Capture the cell that displays the provided text and extract its [X, Y] central coordinate. 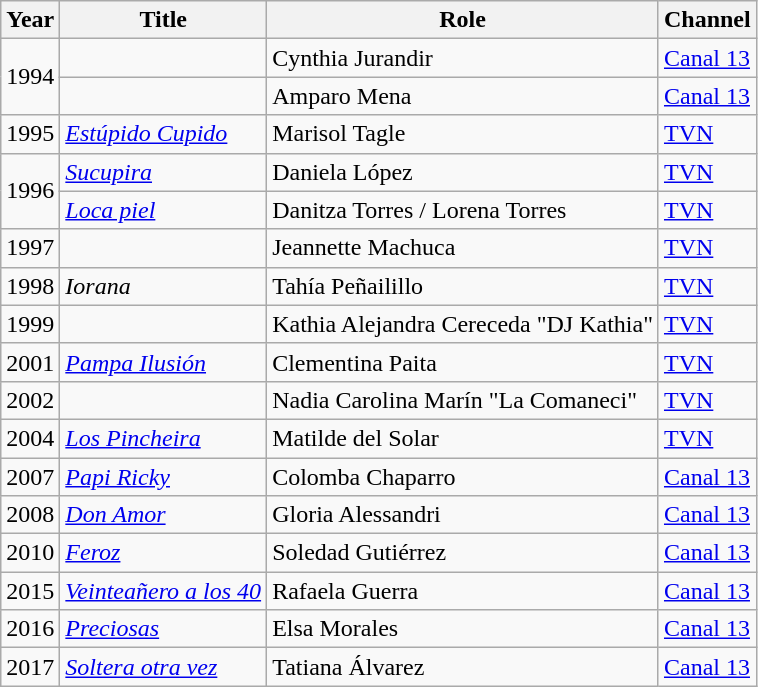
1998 [30, 286]
Jeannette Machuca [463, 248]
Tahía Peñailillo [463, 286]
1995 [30, 134]
Cynthia Jurandir [463, 58]
Soltera otra vez [164, 667]
Los Pincheira [164, 438]
Estúpido Cupido [164, 134]
2007 [30, 477]
Marisol Tagle [463, 134]
1994 [30, 77]
Elsa Morales [463, 629]
2016 [30, 629]
Matilde del Solar [463, 438]
Loca piel [164, 210]
Clementina Paita [463, 362]
2001 [30, 362]
Preciosas [164, 629]
2015 [30, 591]
Colomba Chaparro [463, 477]
2008 [30, 515]
1999 [30, 324]
1996 [30, 191]
Feroz [164, 553]
Nadia Carolina Marín "La Comaneci" [463, 400]
Iorana [164, 286]
Papi Ricky [164, 477]
Title [164, 20]
Soledad Gutiérrez [463, 553]
Gloria Alessandri [463, 515]
Tatiana Álvarez [463, 667]
Kathia Alejandra Cereceda "DJ Kathia" [463, 324]
2017 [30, 667]
Don Amor [164, 515]
2004 [30, 438]
Channel [707, 20]
Danitza Torres / Lorena Torres [463, 210]
Daniela López [463, 172]
2002 [30, 400]
Rafaela Guerra [463, 591]
Pampa Ilusión [164, 362]
2010 [30, 553]
Sucupira [164, 172]
Year [30, 20]
Role [463, 20]
Veinteañero a los 40 [164, 591]
1997 [30, 248]
Amparo Mena [463, 96]
